From the cell containing the given text, extract its center point as [x, y] coordinate. 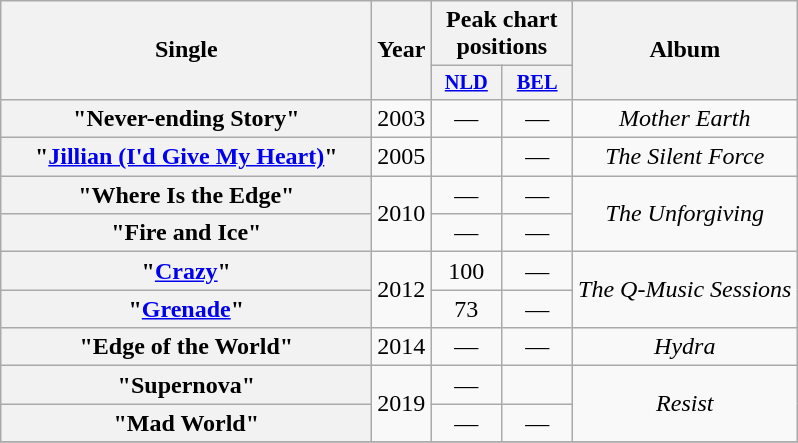
"Grenade" [186, 309]
73 [466, 309]
"Mad World" [186, 423]
BEL [538, 83]
2005 [402, 157]
Resist [685, 404]
Peak chart positions [502, 34]
The Silent Force [685, 157]
100 [466, 271]
2012 [402, 290]
Hydra [685, 347]
"Where Is the Edge" [186, 195]
"Fire and Ice" [186, 233]
NLD [466, 83]
Single [186, 50]
The Q-Music Sessions [685, 290]
"Never-ending Story" [186, 118]
Year [402, 50]
"Supernova" [186, 385]
2014 [402, 347]
"Jillian (I'd Give My Heart)" [186, 157]
2010 [402, 214]
"Edge of the World" [186, 347]
The Unforgiving [685, 214]
"Crazy" [186, 271]
Mother Earth [685, 118]
Album [685, 50]
2003 [402, 118]
2019 [402, 404]
